Determine the [X, Y] coordinate at the center of the cell enclosing the given text.  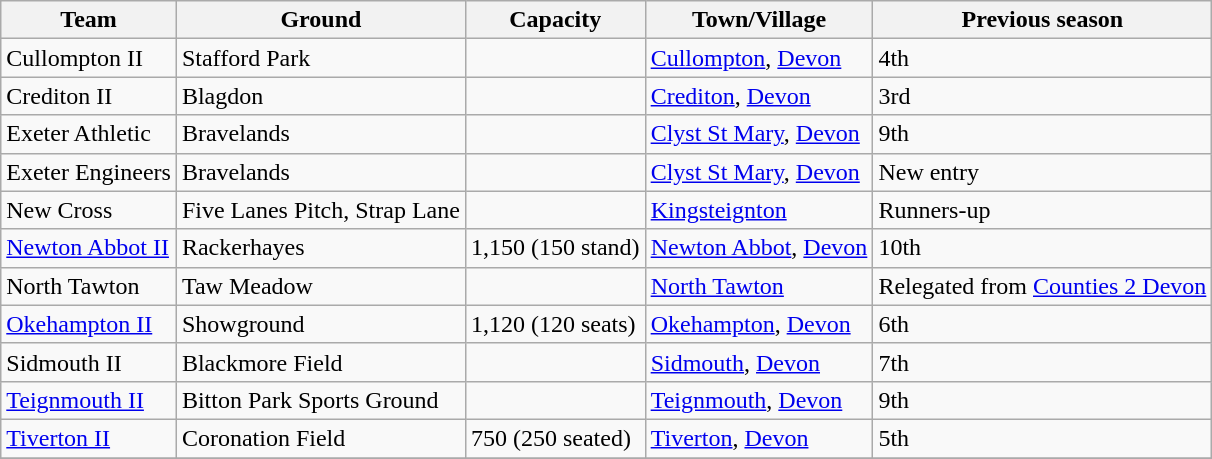
Teignmouth, Devon [759, 400]
Town/Village [759, 20]
Runners-up [1042, 210]
6th [1042, 324]
3rd [1042, 96]
Newton Abbot II [89, 248]
Sidmouth II [89, 362]
Okehampton, Devon [759, 324]
Cullompton II [89, 58]
Team [89, 20]
Crediton, Devon [759, 96]
Capacity [555, 20]
Tiverton, Devon [759, 438]
Newton Abbot, Devon [759, 248]
Taw Meadow [320, 286]
Five Lanes Pitch, Strap Lane [320, 210]
Crediton II [89, 96]
Stafford Park [320, 58]
New Cross [89, 210]
Relegated from Counties 2 Devon [1042, 286]
750 (250 seated) [555, 438]
1,120 (120 seats) [555, 324]
7th [1042, 362]
1,150 (150 stand) [555, 248]
Blackmore Field [320, 362]
Bitton Park Sports Ground [320, 400]
Showground [320, 324]
New entry [1042, 172]
Exeter Athletic [89, 134]
Teignmouth II [89, 400]
4th [1042, 58]
Cullompton, Devon [759, 58]
Kingsteignton [759, 210]
10th [1042, 248]
Exeter Engineers [89, 172]
Coronation Field [320, 438]
Tiverton II [89, 438]
Ground [320, 20]
Previous season [1042, 20]
Okehampton II [89, 324]
Rackerhayes [320, 248]
5th [1042, 438]
Sidmouth, Devon [759, 362]
Blagdon [320, 96]
